Determine the (x, y) coordinate at the center of the cell enclosing the given text.  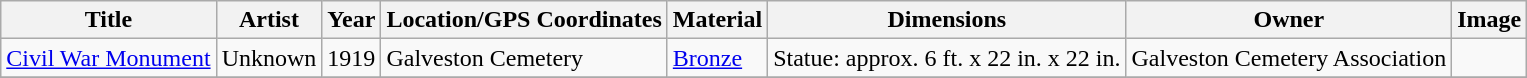
Title (108, 20)
Dimensions (947, 20)
Galveston Cemetery (524, 58)
Year (352, 20)
Material (717, 20)
Unknown (269, 58)
Civil War Monument (108, 58)
Bronze (717, 58)
Owner (1289, 20)
Location/GPS Coordinates (524, 20)
Statue: approx. 6 ft. x 22 in. x 22 in. (947, 58)
Image (1490, 20)
1919 (352, 58)
Galveston Cemetery Association (1289, 58)
Artist (269, 20)
